Output the (x, y) coordinate of the center of the cell containing the given text.  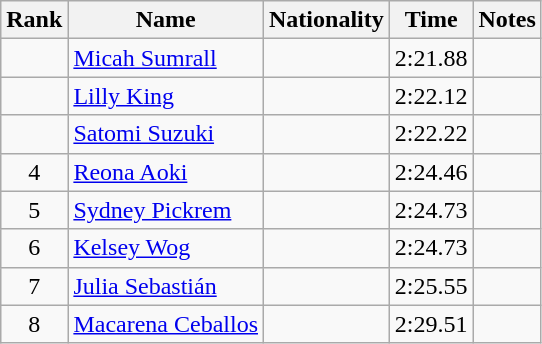
Nationality (327, 20)
2:29.51 (431, 324)
5 (34, 210)
Time (431, 20)
Macarena Ceballos (166, 324)
6 (34, 248)
Reona Aoki (166, 172)
Notes (507, 20)
2:21.88 (431, 58)
Micah Sumrall (166, 58)
Lilly King (166, 96)
2:22.12 (431, 96)
Rank (34, 20)
2:22.22 (431, 134)
Satomi Suzuki (166, 134)
Julia Sebastián (166, 286)
2:24.46 (431, 172)
Kelsey Wog (166, 248)
4 (34, 172)
Name (166, 20)
Sydney Pickrem (166, 210)
7 (34, 286)
2:25.55 (431, 286)
8 (34, 324)
